Extract the (x, y) coordinate from the center of the cell holding the provided text.  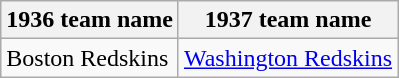
Boston Redskins (90, 58)
Washington Redskins (288, 58)
1936 team name (90, 20)
1937 team name (288, 20)
